Locate the cell with the specified text and output its [X, Y] center coordinate. 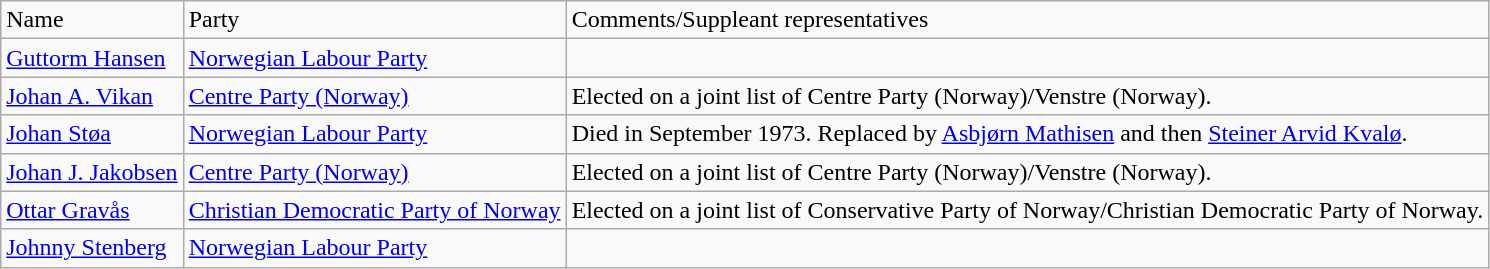
Comments/Suppleant representatives [1028, 20]
Ottar Gravås [92, 210]
Johan Støa [92, 134]
Party [374, 20]
Guttorm Hansen [92, 58]
Died in September 1973. Replaced by Asbjørn Mathisen and then Steiner Arvid Kvalø. [1028, 134]
Elected on a joint list of Conservative Party of Norway/Christian Democratic Party of Norway. [1028, 210]
Name [92, 20]
Christian Democratic Party of Norway [374, 210]
Johan J. Jakobsen [92, 172]
Johnny Stenberg [92, 248]
Johan A. Vikan [92, 96]
